Scan for the cell matching the given text and deliver its [x, y] coordinate at center. 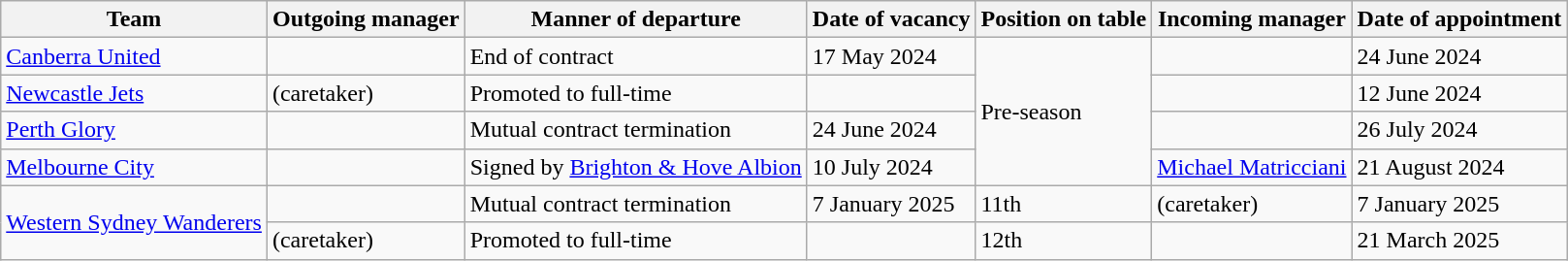
Outgoing manager [366, 19]
Date of vacancy [891, 19]
End of contract [636, 56]
12 June 2024 [1459, 93]
Melbourne City [134, 167]
10 July 2024 [891, 167]
Pre-season [1064, 112]
Incoming manager [1252, 19]
Signed by Brighton & Hove Albion [636, 167]
Manner of departure [636, 19]
21 August 2024 [1459, 167]
Michael Matricciani [1252, 167]
Perth Glory [134, 130]
21 March 2025 [1459, 241]
Canberra United [134, 56]
Position on table [1064, 19]
26 July 2024 [1459, 130]
17 May 2024 [891, 56]
Newcastle Jets [134, 93]
11th [1064, 204]
Date of appointment [1459, 19]
Team [134, 19]
Western Sydney Wanderers [134, 222]
12th [1064, 241]
